From the cell containing the given text, extract its center point as (X, Y) coordinate. 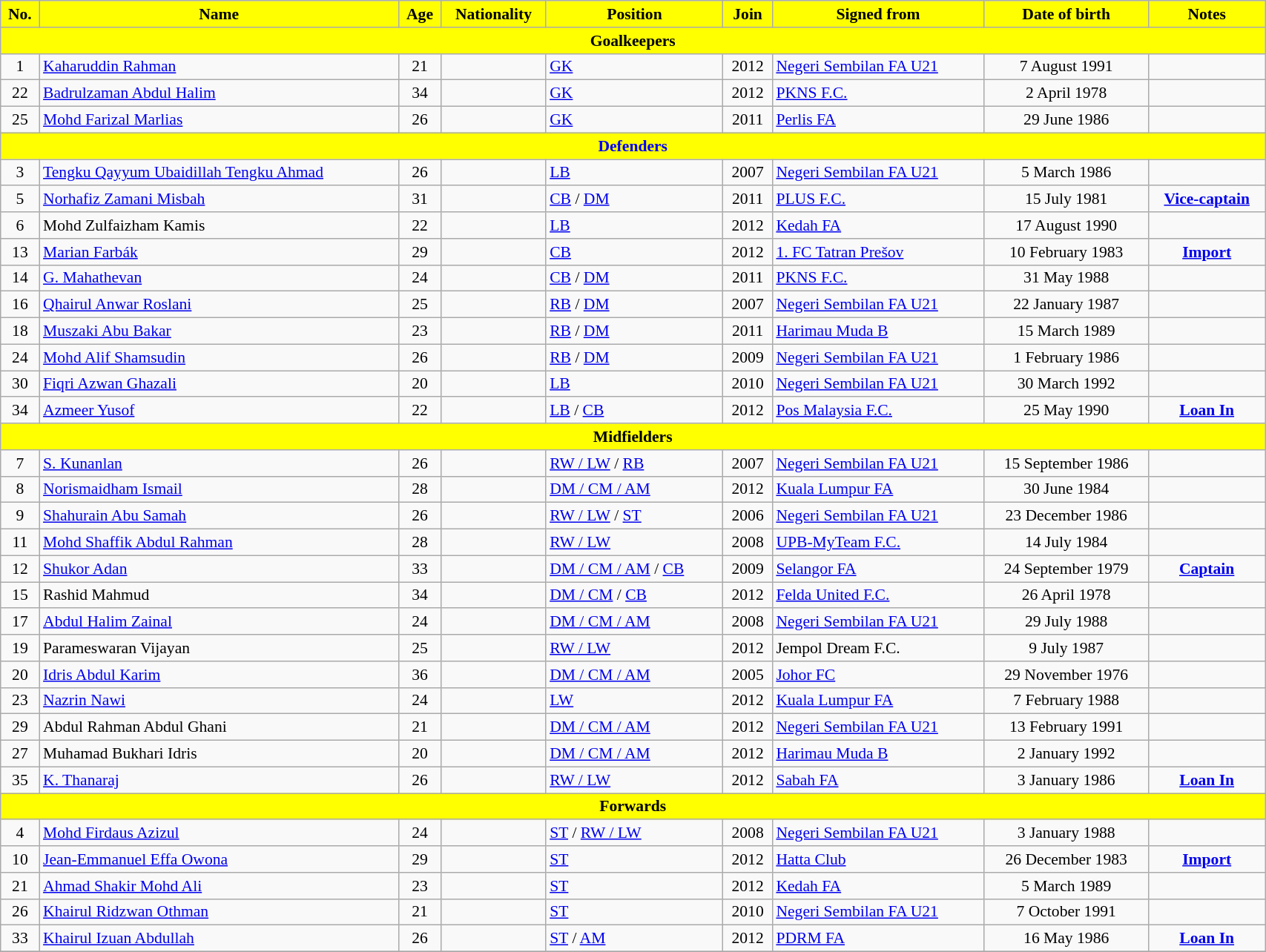
Idris Abdul Karim (219, 675)
30 June 1984 (1066, 489)
7 October 1991 (1066, 912)
Name (219, 14)
Shahurain Abu Samah (219, 516)
K. Thanaraj (219, 780)
Captain (1207, 569)
9 (20, 516)
Abdul Halim Zainal (219, 622)
3 January 1986 (1066, 780)
Azmeer Yusof (219, 411)
Ahmad Shakir Mohd Ali (219, 886)
UPB-MyTeam F.C. (878, 543)
2 April 1978 (1066, 93)
CB (635, 252)
30 (20, 384)
Parameswaran Vijayan (219, 648)
Sabah FA (878, 780)
2006 (748, 516)
36 (420, 675)
25 May 1990 (1066, 411)
Vice-captain (1207, 199)
5 March 1986 (1066, 173)
24 September 1979 (1066, 569)
Perlis FA (878, 120)
29 June 1986 (1066, 120)
2 January 1992 (1066, 754)
31 May 1988 (1066, 278)
11 (20, 543)
Signed from (878, 14)
9 July 1987 (1066, 648)
Pos Malaysia F.C. (878, 411)
13 (20, 252)
RW / LW / RB (635, 463)
14 July 1984 (1066, 543)
15 September 1986 (1066, 463)
Defenders (633, 146)
5 March 1989 (1066, 886)
1 February 1986 (1066, 357)
Age (420, 14)
Tengku Qayyum Ubaidillah Tengku Ahmad (219, 173)
35 (20, 780)
Shukor Adan (219, 569)
Abdul Rahman Abdul Ghani (219, 727)
DM / CM / AM / CB (635, 569)
LW (635, 701)
RW / LW / ST (635, 516)
15 March 1989 (1066, 331)
22 January 1987 (1066, 305)
7 (20, 463)
Nazrin Nawi (219, 701)
29 July 1988 (1066, 622)
17 August 1990 (1066, 225)
14 (20, 278)
Norismaidham Ismail (219, 489)
Notes (1207, 14)
1 (20, 67)
Midfielders (633, 437)
3 (20, 173)
Norhafiz Zamani Misbah (219, 199)
Mohd Zulfaizham Kamis (219, 225)
13 February 1991 (1066, 727)
1. FC Tatran Prešov (878, 252)
Kaharuddin Rahman (219, 67)
Date of birth (1066, 14)
10 (20, 859)
Qhairul Anwar Roslani (219, 305)
16 May 1986 (1066, 939)
G. Mahathevan (219, 278)
2005 (748, 675)
15 (20, 595)
16 (20, 305)
Muhamad Bukhari Idris (219, 754)
Selangor FA (878, 569)
12 (20, 569)
No. (20, 14)
Position (635, 14)
LB / CB (635, 411)
17 (20, 622)
6 (20, 225)
Fiqri Azwan Ghazali (219, 384)
PLUS F.C. (878, 199)
PDRM FA (878, 939)
29 November 1976 (1066, 675)
Mohd Firdaus Azizul (219, 833)
26 April 1978 (1066, 595)
Mohd Farizal Marlias (219, 120)
Jempol Dream F.C. (878, 648)
7 August 1991 (1066, 67)
26 December 1983 (1066, 859)
15 July 1981 (1066, 199)
ST / AM (635, 939)
18 (20, 331)
23 December 1986 (1066, 516)
ST / RW / LW (635, 833)
31 (420, 199)
Mohd Alif Shamsudin (219, 357)
Nationality (494, 14)
8 (20, 489)
Mohd Shaffik Abdul Rahman (219, 543)
27 (20, 754)
3 January 1988 (1066, 833)
Johor FC (878, 675)
Khairul Ridzwan Othman (219, 912)
DM / CM / CB (635, 595)
Marian Farbák (219, 252)
Goalkeepers (633, 41)
7 February 1988 (1066, 701)
Hatta Club (878, 859)
Felda United F.C. (878, 595)
Forwards (633, 807)
19 (20, 648)
Badrulzaman Abdul Halim (219, 93)
30 March 1992 (1066, 384)
Rashid Mahmud (219, 595)
S. Kunanlan (219, 463)
Khairul Izuan Abdullah (219, 939)
Muszaki Abu Bakar (219, 331)
10 February 1983 (1066, 252)
4 (20, 833)
5 (20, 199)
Join (748, 14)
Jean-Emmanuel Effa Owona (219, 859)
